Identify which cell holds the provided text, then report its [x, y] central coordinate. 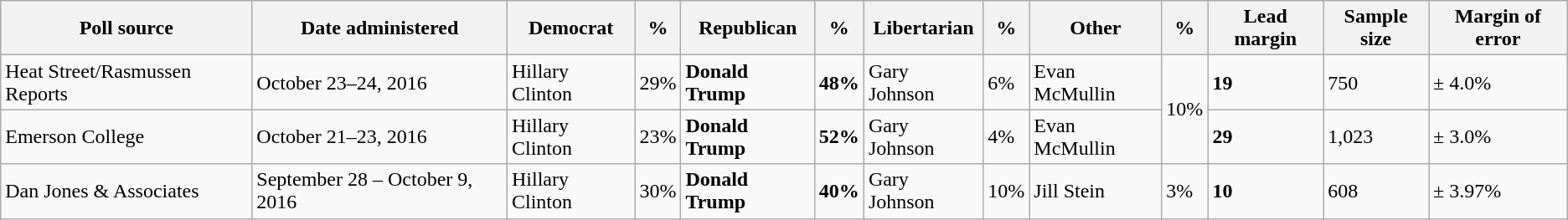
40% [839, 191]
± 3.0% [1498, 137]
Margin of error [1498, 28]
1,023 [1376, 137]
23% [658, 137]
6% [1007, 82]
608 [1376, 191]
Republican [747, 28]
29% [658, 82]
October 21–23, 2016 [380, 137]
Jill Stein [1096, 191]
October 23–24, 2016 [380, 82]
4% [1007, 137]
Heat Street/Rasmussen Reports [126, 82]
29 [1266, 137]
Emerson College [126, 137]
Sample size [1376, 28]
Democrat [570, 28]
52% [839, 137]
± 3.97% [1498, 191]
48% [839, 82]
Dan Jones & Associates [126, 191]
3% [1184, 191]
September 28 – October 9, 2016 [380, 191]
30% [658, 191]
Lead margin [1266, 28]
10 [1266, 191]
Libertarian [923, 28]
Other [1096, 28]
19 [1266, 82]
Date administered [380, 28]
± 4.0% [1498, 82]
Poll source [126, 28]
750 [1376, 82]
